Search for the cell housing the specified text and yield its [X, Y] center coordinate. 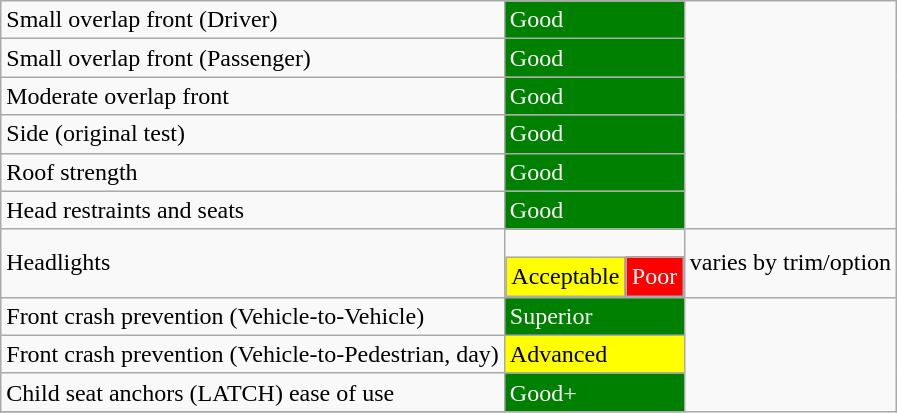
Superior [594, 316]
Small overlap front (Passenger) [253, 58]
Front crash prevention (Vehicle-to-Vehicle) [253, 316]
Advanced [594, 354]
Roof strength [253, 172]
Small overlap front (Driver) [253, 20]
varies by trim/option [790, 263]
Side (original test) [253, 134]
Moderate overlap front [253, 96]
Front crash prevention (Vehicle-to-Pedestrian, day) [253, 354]
Good+ [594, 392]
Child seat anchors (LATCH) ease of use [253, 392]
Head restraints and seats [253, 210]
Poor [655, 277]
Acceptable Poor [594, 263]
Acceptable [565, 277]
Headlights [253, 263]
